For the text-containing cell, return its midpoint in (x, y) coordinate format. 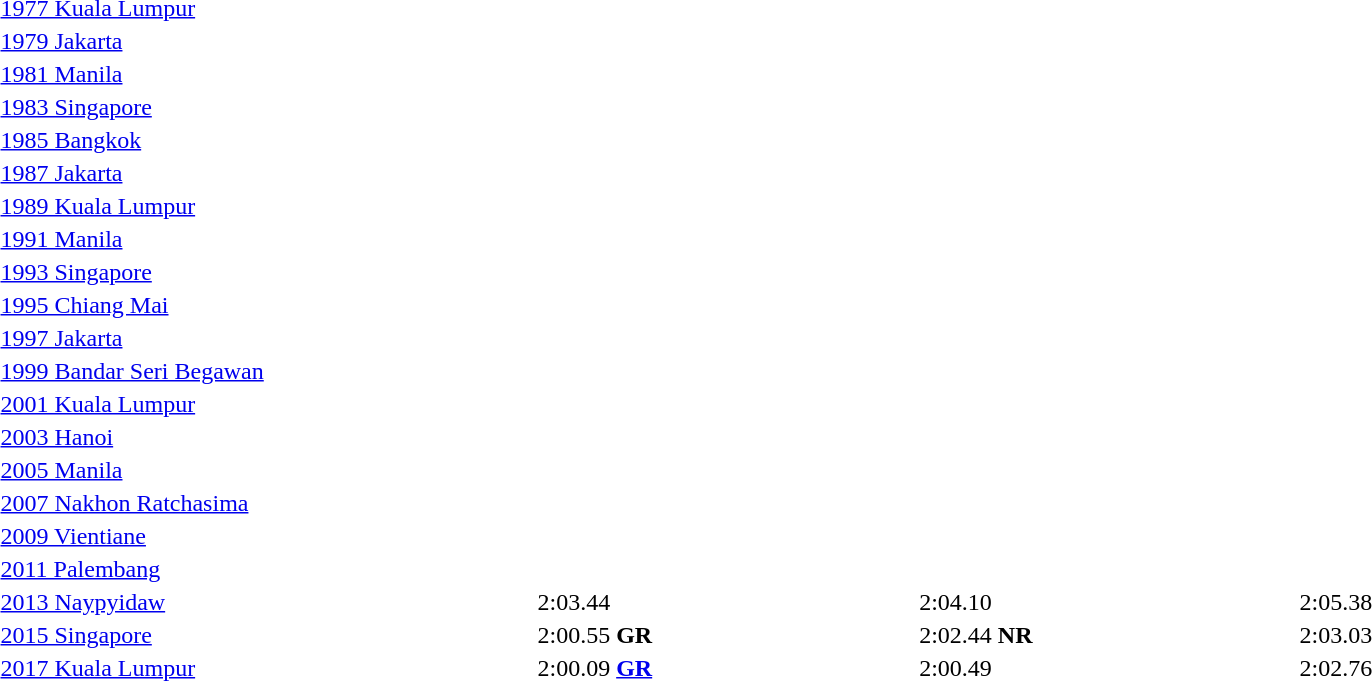
2:02.44 NR (976, 635)
2:04.10 (976, 602)
2:03.44 (595, 602)
2:00.55 GR (595, 635)
